From the cell containing the given text, extract its center point as [X, Y] coordinate. 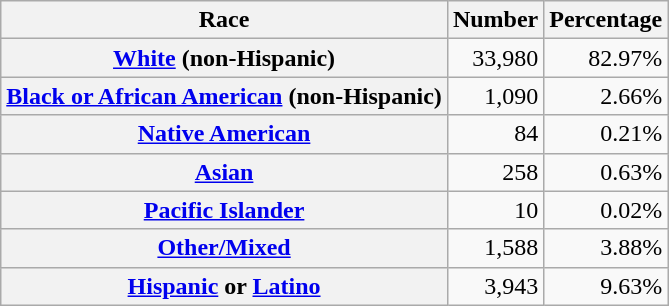
0.21% [606, 134]
0.02% [606, 210]
1,588 [495, 248]
1,090 [495, 96]
Pacific Islander [224, 210]
Percentage [606, 20]
84 [495, 134]
9.63% [606, 286]
Native American [224, 134]
10 [495, 210]
258 [495, 172]
33,980 [495, 58]
3,943 [495, 286]
Asian [224, 172]
Hispanic or Latino [224, 286]
Other/Mixed [224, 248]
2.66% [606, 96]
82.97% [606, 58]
Race [224, 20]
White (non-Hispanic) [224, 58]
0.63% [606, 172]
Black or African American (non-Hispanic) [224, 96]
Number [495, 20]
3.88% [606, 248]
